Return (x, y) of the center of cell containing provided text 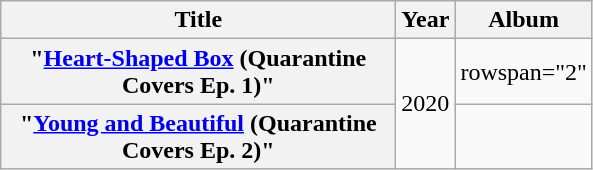
2020 (426, 104)
Album (524, 20)
Title (198, 20)
Year (426, 20)
rowspan="2" (524, 72)
"Young and Beautiful (Quarantine Covers Ep. 2)" (198, 136)
"Heart-Shaped Box (Quarantine Covers Ep. 1)" (198, 72)
